Find where the given text appears and provide that cell's center as (X, Y) coordinate. 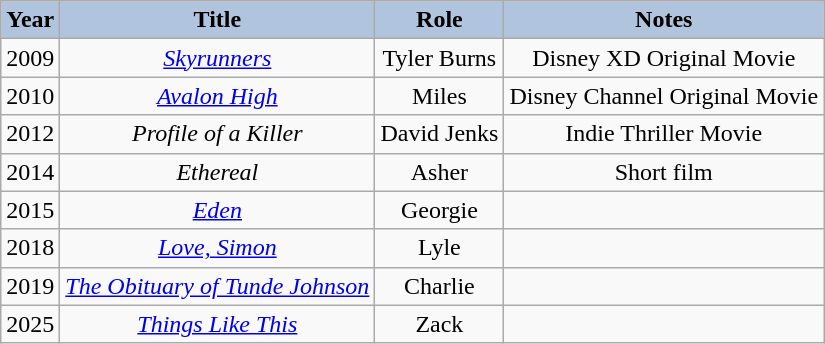
Notes (664, 20)
Eden (218, 210)
2019 (30, 286)
Disney XD Original Movie (664, 58)
2010 (30, 96)
2009 (30, 58)
Skyrunners (218, 58)
Profile of a Killer (218, 134)
Role (440, 20)
Title (218, 20)
Charlie (440, 286)
Disney Channel Original Movie (664, 96)
Love, Simon (218, 248)
Year (30, 20)
David Jenks (440, 134)
Tyler Burns (440, 58)
Miles (440, 96)
Lyle (440, 248)
Indie Thriller Movie (664, 134)
2014 (30, 172)
Zack (440, 324)
2012 (30, 134)
Things Like This (218, 324)
Avalon High (218, 96)
2018 (30, 248)
Ethereal (218, 172)
Asher (440, 172)
Georgie (440, 210)
Short film (664, 172)
The Obituary of Tunde Johnson (218, 286)
2015 (30, 210)
2025 (30, 324)
